Search for the cell housing the specified text and yield its [X, Y] center coordinate. 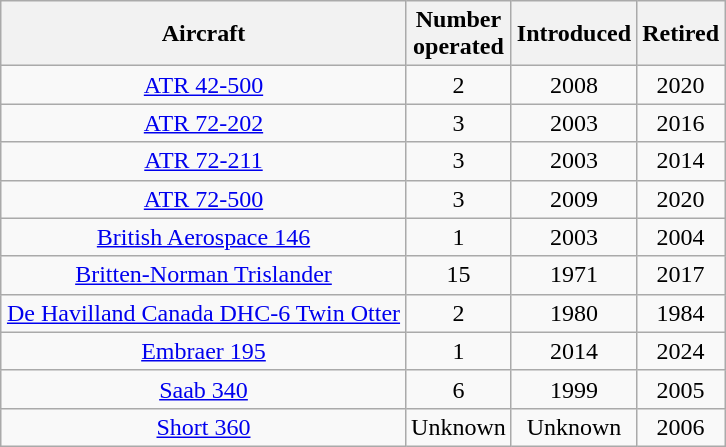
1980 [574, 313]
ATR 72-202 [203, 123]
Short 360 [203, 427]
6 [459, 389]
Britten-Norman Trislander [203, 275]
2016 [681, 123]
2006 [681, 427]
ATR 72-211 [203, 161]
Embraer 195 [203, 351]
Numberoperated [459, 34]
2017 [681, 275]
1984 [681, 313]
De Havilland Canada DHC-6 Twin Otter [203, 313]
Introduced [574, 34]
ATR 72-500 [203, 199]
Retired [681, 34]
British Aerospace 146 [203, 237]
2008 [574, 85]
1999 [574, 389]
2005 [681, 389]
Saab 340 [203, 389]
2009 [574, 199]
ATR 42-500 [203, 85]
2024 [681, 351]
Aircraft [203, 34]
15 [459, 275]
2004 [681, 237]
1971 [574, 275]
